Search for the cell housing the specified text and yield its (x, y) center coordinate. 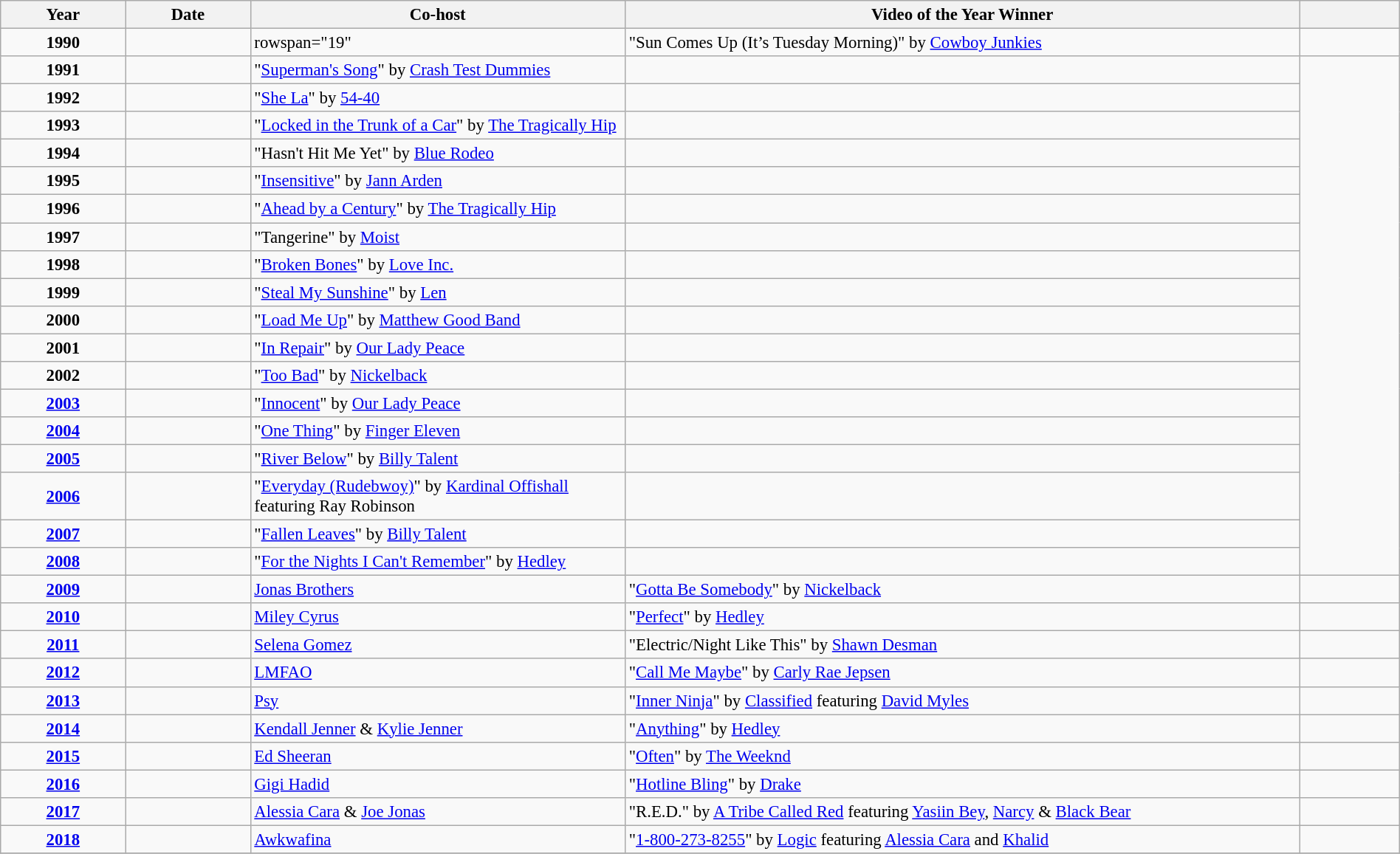
Awkwafina (437, 839)
2001 (64, 348)
"For the Nights I Can't Remember" by Hedley (437, 562)
2004 (64, 431)
Psy (437, 700)
Co-host (437, 15)
Jonas Brothers (437, 590)
"Superman's Song" by Crash Test Dummies (437, 70)
Ed Sheeran (437, 756)
"R.E.D." by A Tribe Called Red featuring Yasiin Bey, Narcy & Black Bear (961, 812)
"Broken Bones" by Love Inc. (437, 264)
LMFAO (437, 673)
1996 (64, 209)
2013 (64, 700)
2011 (64, 645)
1995 (64, 181)
"Perfect" by Hedley (961, 617)
Selena Gomez (437, 645)
Kendall Jenner & Kylie Jenner (437, 729)
"Locked in the Trunk of a Car" by The Tragically Hip (437, 125)
2000 (64, 320)
2008 (64, 562)
1992 (64, 98)
1993 (64, 125)
"Often" by The Weeknd (961, 756)
2015 (64, 756)
"Load Me Up" by Matthew Good Band (437, 320)
Miley Cyrus (437, 617)
"One Thing" by Finger Eleven (437, 431)
"Inner Ninja" by Classified featuring David Myles (961, 700)
1994 (64, 154)
"River Below" by Billy Talent (437, 458)
2010 (64, 617)
2017 (64, 812)
"Insensitive" by Jann Arden (437, 181)
"She La" by 54-40 (437, 98)
"Fallen Leaves" by Billy Talent (437, 534)
"Call Me Maybe" by Carly Rae Jepsen (961, 673)
"Too Bad" by Nickelback (437, 376)
Video of the Year Winner (961, 15)
1998 (64, 264)
Gigi Hadid (437, 784)
"Steal My Sunshine" by Len (437, 292)
"Electric/Night Like This" by Shawn Desman (961, 645)
2012 (64, 673)
2014 (64, 729)
1999 (64, 292)
2009 (64, 590)
"Gotta Be Somebody" by Nickelback (961, 590)
Alessia Cara & Joe Jonas (437, 812)
1990 (64, 43)
2006 (64, 496)
"In Repair" by Our Lady Peace (437, 348)
"Everyday (Rudebwoy)" by Kardinal Offishall featuring Ray Robinson (437, 496)
2005 (64, 458)
"Tangerine" by Moist (437, 237)
2016 (64, 784)
"Hotline Bling" by Drake (961, 784)
"Sun Comes Up (It’s Tuesday Morning)" by Cowboy Junkies (961, 43)
1997 (64, 237)
Date (188, 15)
2002 (64, 376)
2007 (64, 534)
"Hasn't Hit Me Yet" by Blue Rodeo (437, 154)
"Anything" by Hedley (961, 729)
2018 (64, 839)
2003 (64, 403)
Year (64, 15)
1991 (64, 70)
"Innocent" by Our Lady Peace (437, 403)
"1-800-273-8255" by Logic featuring Alessia Cara and Khalid (961, 839)
rowspan="19" (437, 43)
"Ahead by a Century" by The Tragically Hip (437, 209)
